Capture the cell that displays the provided text and extract its [x, y] central coordinate. 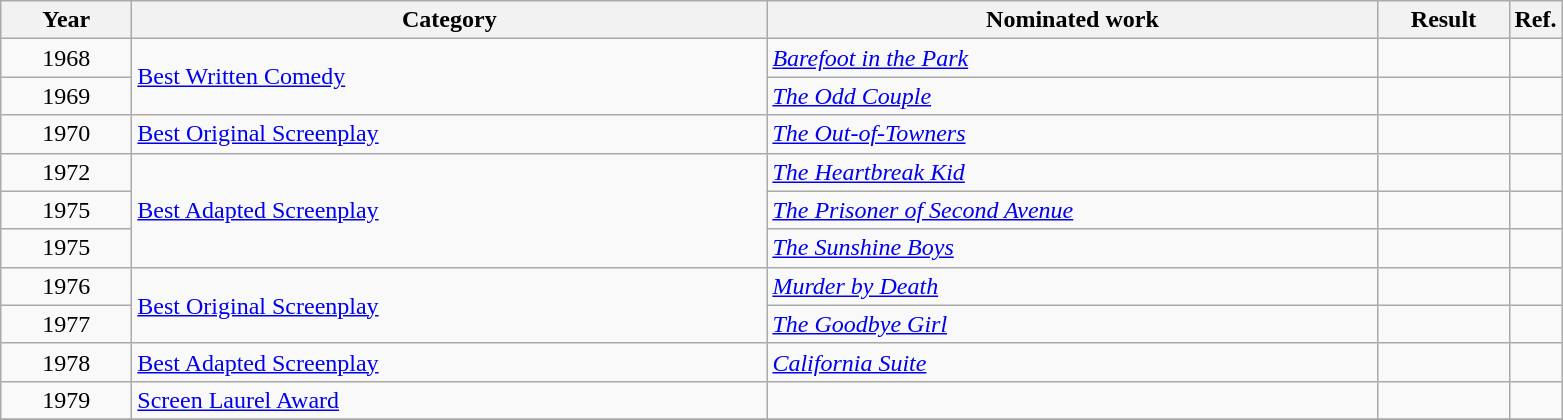
California Suite [1072, 362]
Nominated work [1072, 20]
The Prisoner of Second Avenue [1072, 210]
1979 [66, 400]
Barefoot in the Park [1072, 58]
The Goodbye Girl [1072, 324]
Murder by Death [1072, 286]
1977 [66, 324]
1976 [66, 286]
Ref. [1536, 20]
The Sunshine Boys [1072, 248]
1970 [66, 134]
The Out-of-Towners [1072, 134]
Year [66, 20]
1968 [66, 58]
1978 [66, 362]
1972 [66, 172]
Best Written Comedy [450, 77]
The Odd Couple [1072, 96]
Result [1444, 20]
Screen Laurel Award [450, 400]
Category [450, 20]
1969 [66, 96]
The Heartbreak Kid [1072, 172]
